Extract the [x, y] coordinate from the center of the cell holding the provided text.  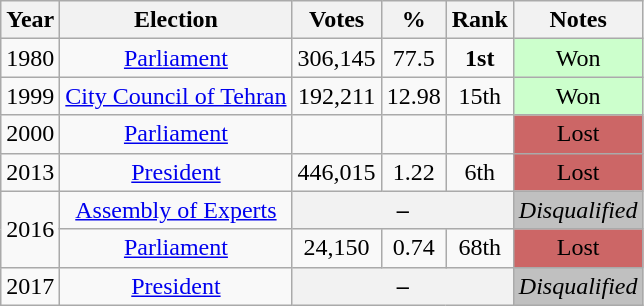
Votes [336, 20]
City Council of Tehran [176, 96]
Year [30, 20]
68th [480, 248]
0.74 [414, 248]
Rank [480, 20]
2017 [30, 286]
1999 [30, 96]
77.5 [414, 58]
1.22 [414, 172]
15th [480, 96]
Assembly of Experts [176, 210]
24,150 [336, 248]
6th [480, 172]
1st [480, 58]
12.98 [414, 96]
2000 [30, 134]
% [414, 20]
1980 [30, 58]
446,015 [336, 172]
2016 [30, 229]
Election [176, 20]
Notes [578, 20]
192,211 [336, 96]
2013 [30, 172]
306,145 [336, 58]
